Search for the cell housing the specified text and yield its [x, y] center coordinate. 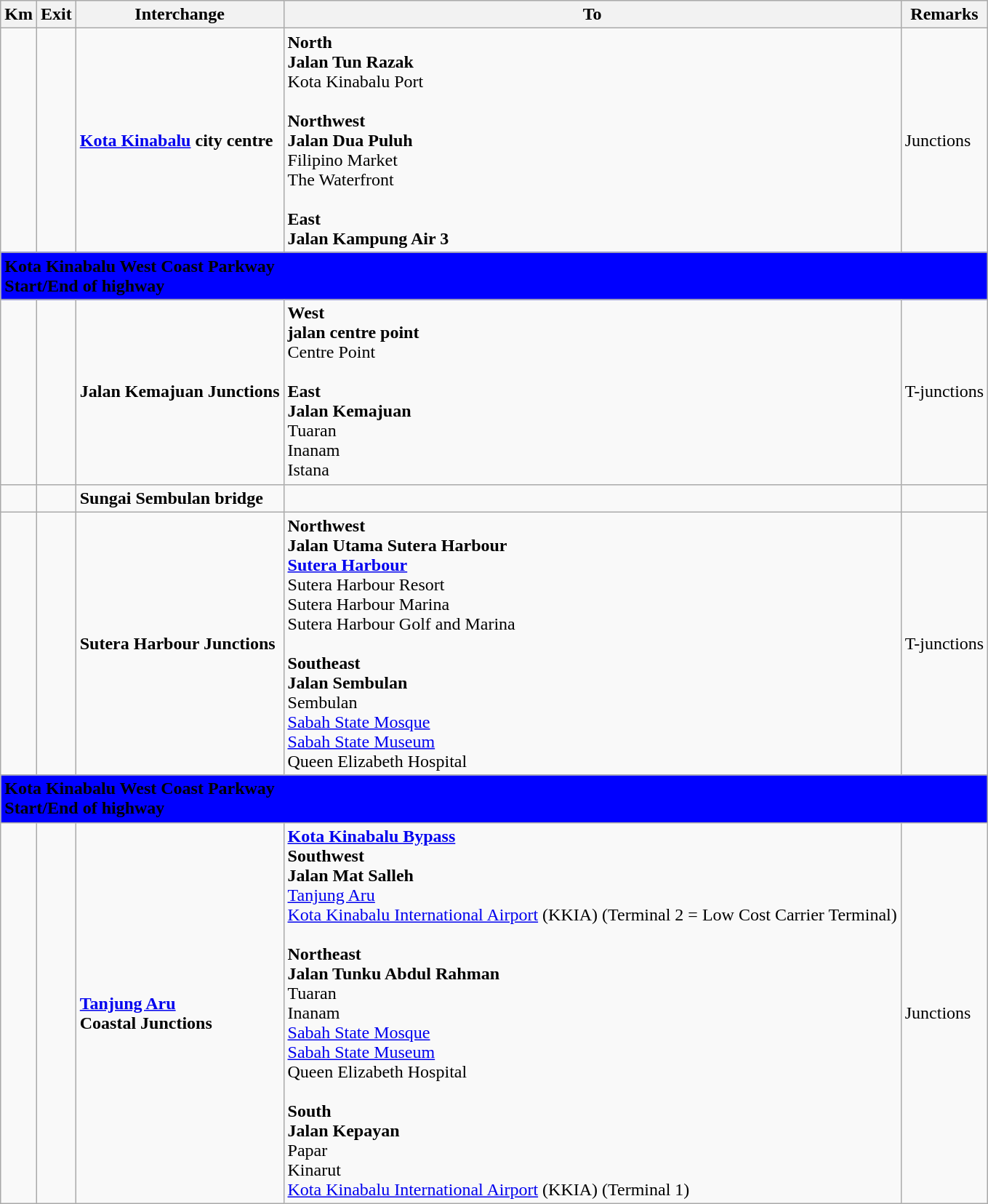
Exit [56, 15]
Sutera Harbour Junctions [180, 643]
Sungai Sembulan bridge [180, 498]
Jalan Kemajuan Junctions [180, 392]
NorthJalan Tun RazakKota Kinabalu Port NorthwestJalan Dua PuluhFilipino MarketThe WaterfrontEastJalan Kampung Air 3 [592, 140]
Interchange [180, 15]
Tanjung AruCoastal Junctions [180, 1013]
Km [19, 15]
Kota Kinabalu city centre [180, 140]
To [592, 15]
Remarks [944, 15]
Westjalan centre pointCentre PointEastJalan KemajuanTuaranInanamIstana [592, 392]
